Locate the cell with the specified text and output its [X, Y] center coordinate. 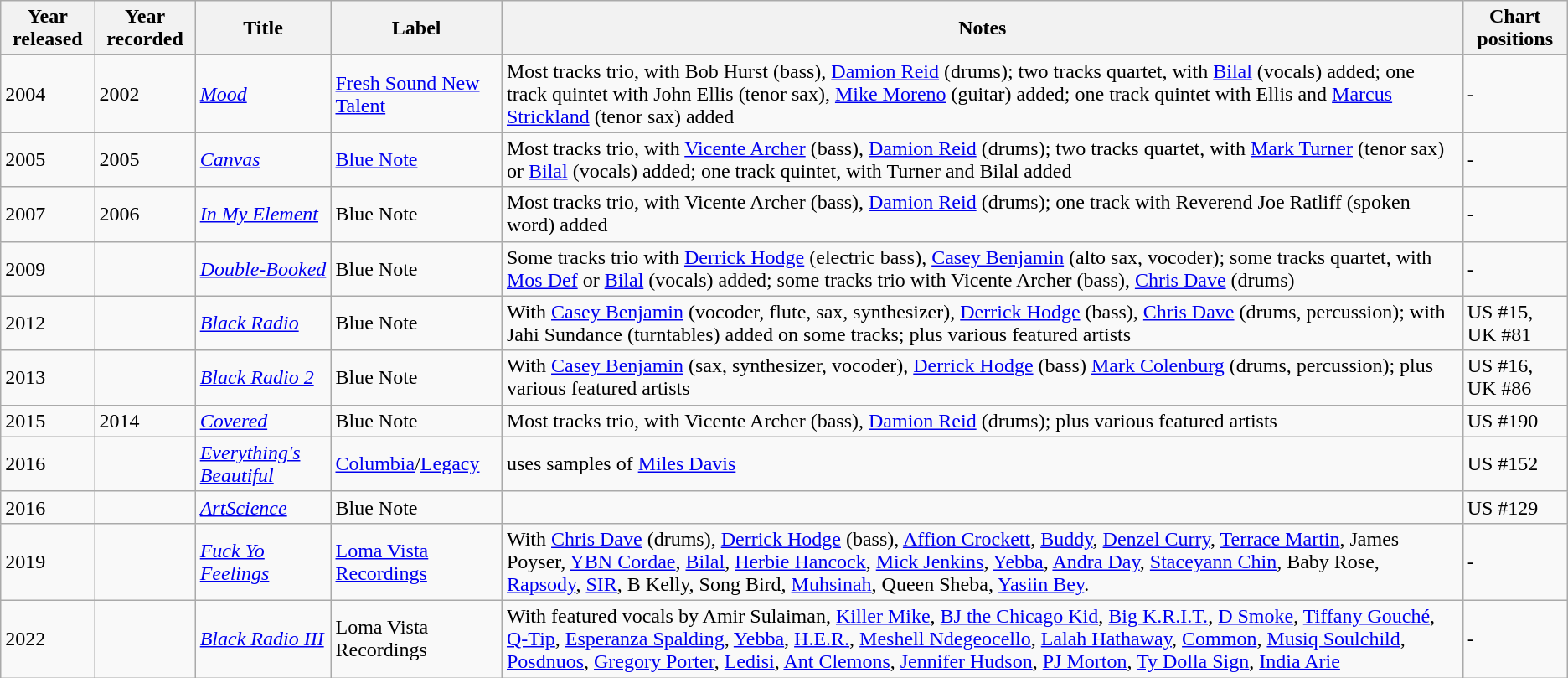
Black Radio 2 [263, 377]
US #15, UK #81 [1514, 323]
US #129 [1514, 507]
Year recorded [145, 28]
Canvas [263, 159]
US #152 [1514, 464]
Mood [263, 94]
Everything's Beautiful [263, 464]
Double-Booked [263, 268]
Year released [48, 28]
2002 [145, 94]
uses samples of Miles Davis [982, 464]
2009 [48, 268]
Most tracks trio, with Vicente Archer (bass), Damion Reid (drums); one track with Reverend Joe Ratliff (spoken word) added [982, 215]
Fresh Sound New Talent [416, 94]
Label [416, 28]
2014 [145, 421]
Fuck Yo Feelings [263, 562]
With Casey Benjamin (sax, synthesizer, vocoder), Derrick Hodge (bass) Mark Colenburg (drums, percussion); plus various featured artists [982, 377]
US #16, UK #86 [1514, 377]
2007 [48, 215]
US #190 [1514, 421]
Black Radio [263, 323]
ArtScience [263, 507]
Notes [982, 28]
Black Radio III [263, 639]
2006 [145, 215]
Most tracks trio, with Vicente Archer (bass), Damion Reid (drums); plus various featured artists [982, 421]
2015 [48, 421]
In My Element [263, 215]
Columbia/Legacy [416, 464]
2013 [48, 377]
2019 [48, 562]
Covered [263, 421]
Title [263, 28]
Chart positions [1514, 28]
2004 [48, 94]
2022 [48, 639]
2012 [48, 323]
